Search for the cell housing the specified text and yield its [X, Y] center coordinate. 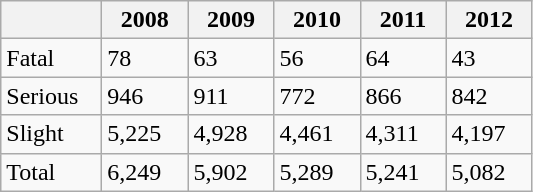
2008 [145, 20]
63 [231, 58]
2010 [317, 20]
78 [145, 58]
5,289 [317, 172]
946 [145, 96]
Total [52, 172]
Slight [52, 134]
5,902 [231, 172]
43 [489, 58]
4,311 [403, 134]
64 [403, 58]
5,241 [403, 172]
2009 [231, 20]
Fatal [52, 58]
772 [317, 96]
Serious [52, 96]
4,197 [489, 134]
842 [489, 96]
911 [231, 96]
4,928 [231, 134]
5,082 [489, 172]
866 [403, 96]
56 [317, 58]
5,225 [145, 134]
6,249 [145, 172]
4,461 [317, 134]
2011 [403, 20]
2012 [489, 20]
